Determine the (X, Y) coordinate at the center of the cell enclosing the given text.  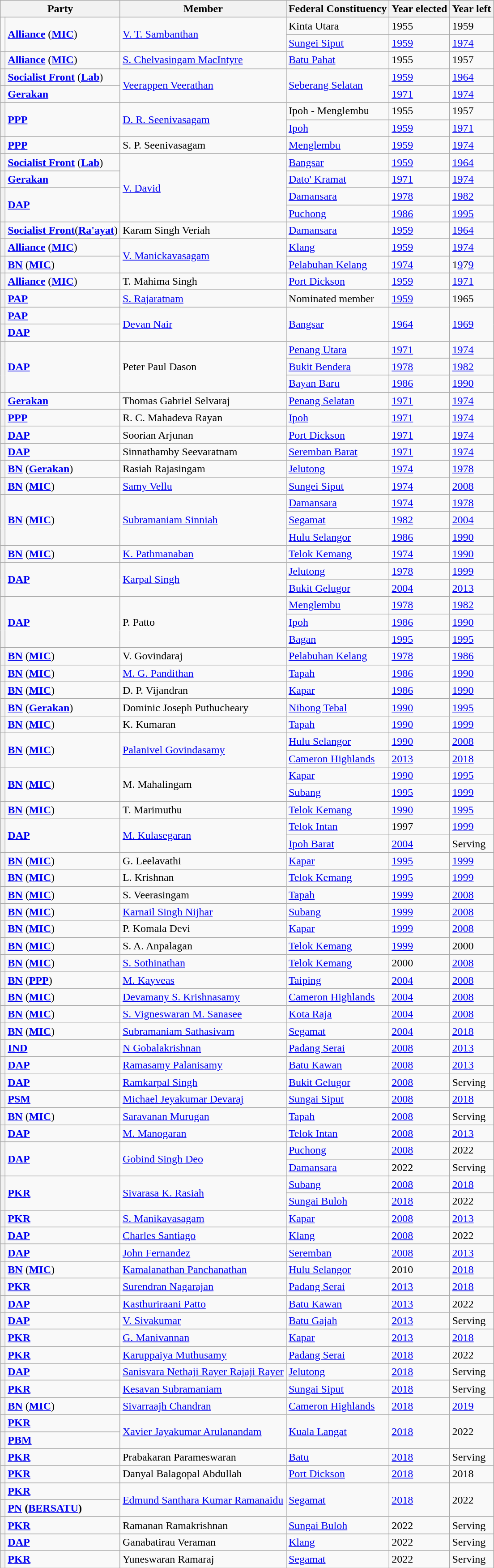
S. Vigneswaran M. Sanasee (203, 1014)
V. Manickavasagam (203, 256)
Kasthuriraani Patto (203, 1304)
Bayan Baru (337, 384)
Devan Nair (203, 324)
M. Kulasegaran (203, 835)
2010 (420, 1269)
Subramaniam Sinniah (203, 520)
V. T. Sambanthan (203, 34)
Kesavan Subramaniam (203, 1389)
Dato' Kramat (337, 179)
IND (63, 1048)
1997 (420, 827)
P. Komala Devi (203, 929)
Ipoh - Menglembu (337, 111)
Penang Utara (337, 350)
G. Leelavathi (203, 861)
S. P. Seenivasagam (203, 145)
PBM (63, 1440)
T. Mahima Singh (203, 282)
Federal Constituency (337, 9)
Bukit Bendera (337, 367)
Nominated member (337, 299)
T. Marimuthu (203, 810)
Seremban (337, 1252)
John Fernandez (203, 1252)
PN (BERSATU) (63, 1508)
Saravanan Murugan (203, 1116)
Soorian Arjunan (203, 435)
Batu Gajah (337, 1321)
Surendran Nagarajan (203, 1286)
Ramasamy Palanisamy (203, 1065)
D. R. Seenivasagam (203, 120)
Kota Raja (337, 1014)
S. A. Anpalagan (203, 946)
Year elected (420, 9)
1969 (472, 324)
Socialist Front(Ra'ayat) (63, 231)
M. Kayveas (203, 980)
Ipoh Barat (337, 844)
M. G. Pandithan (203, 673)
Seremban Barat (337, 452)
Taiping (337, 980)
Kamalanathan Panchanathan (203, 1269)
K. Kumaran (203, 724)
Palanivel Govindasamy (203, 750)
Kuala Langat (337, 1431)
S. Rajaratnam (203, 299)
P. Patto (203, 622)
Sivarraajh Chandran (203, 1406)
Dominic Joseph Puthucheary (203, 707)
Karam Singh Veriah (203, 231)
1965 (472, 299)
Rasiah Rajasingam (203, 469)
Sivarasa K. Rasiah (203, 1193)
K. Pathmanaban (203, 554)
Devamany S. Krishnasamy (203, 997)
G. Manivannan (203, 1338)
Ramanan Ramakrishnan (203, 1525)
Sanisvara Nethaji Rayer Rajaji Rayer (203, 1372)
Edmund Santhara Kumar Ramanaidu (203, 1500)
Ramkarpal Singh (203, 1082)
Gobind Singh Deo (203, 1159)
M. Manogaran (203, 1133)
Karnail Singh Nijhar (203, 912)
S. Veerasingam (203, 895)
Charles Santiago (203, 1235)
Member (203, 9)
Thomas Gabriel Selvaraj (203, 401)
M. Mahalingam (203, 784)
Year left (472, 9)
V. David (203, 188)
S. Sothinathan (203, 963)
Batu Pahat (337, 60)
V. Sivakumar (203, 1321)
D. P. Vijandran (203, 690)
V. Govindaraj (203, 656)
Karuppaiya Muthusamy (203, 1355)
S. Manikavasagam (203, 1218)
L. Krishnan (203, 878)
N Gobalakrishnan (203, 1048)
Samy Vellu (203, 486)
Peter Paul Dason (203, 367)
Ganabatirau Veraman (203, 1542)
Bagan (337, 639)
Subramaniam Sathasivam (203, 1031)
BN (PPP) (63, 980)
R. C. Mahadeva Rayan (203, 418)
S. Chelvasingam MacIntyre (203, 60)
Danyal Balagopal Abdullah (203, 1474)
1979 (472, 265)
Michael Jeyakumar Devaraj (203, 1099)
Kinta Utara (337, 26)
Batu (337, 1457)
2019 (472, 1406)
PSM (63, 1099)
Seberang Selatan (337, 85)
Xavier Jayakumar Arulanandam (203, 1431)
Veerappen Veerathan (203, 85)
Prabakaran Parameswaran (203, 1457)
Penang Selatan (337, 401)
Sinnathamby Seevaratnam (203, 452)
Nibong Tebal (337, 707)
Party (60, 9)
Karpal Singh (203, 580)
Yuneswaran Ramaraj (203, 1559)
